Identify which cell holds the provided text, then report its (X, Y) central coordinate. 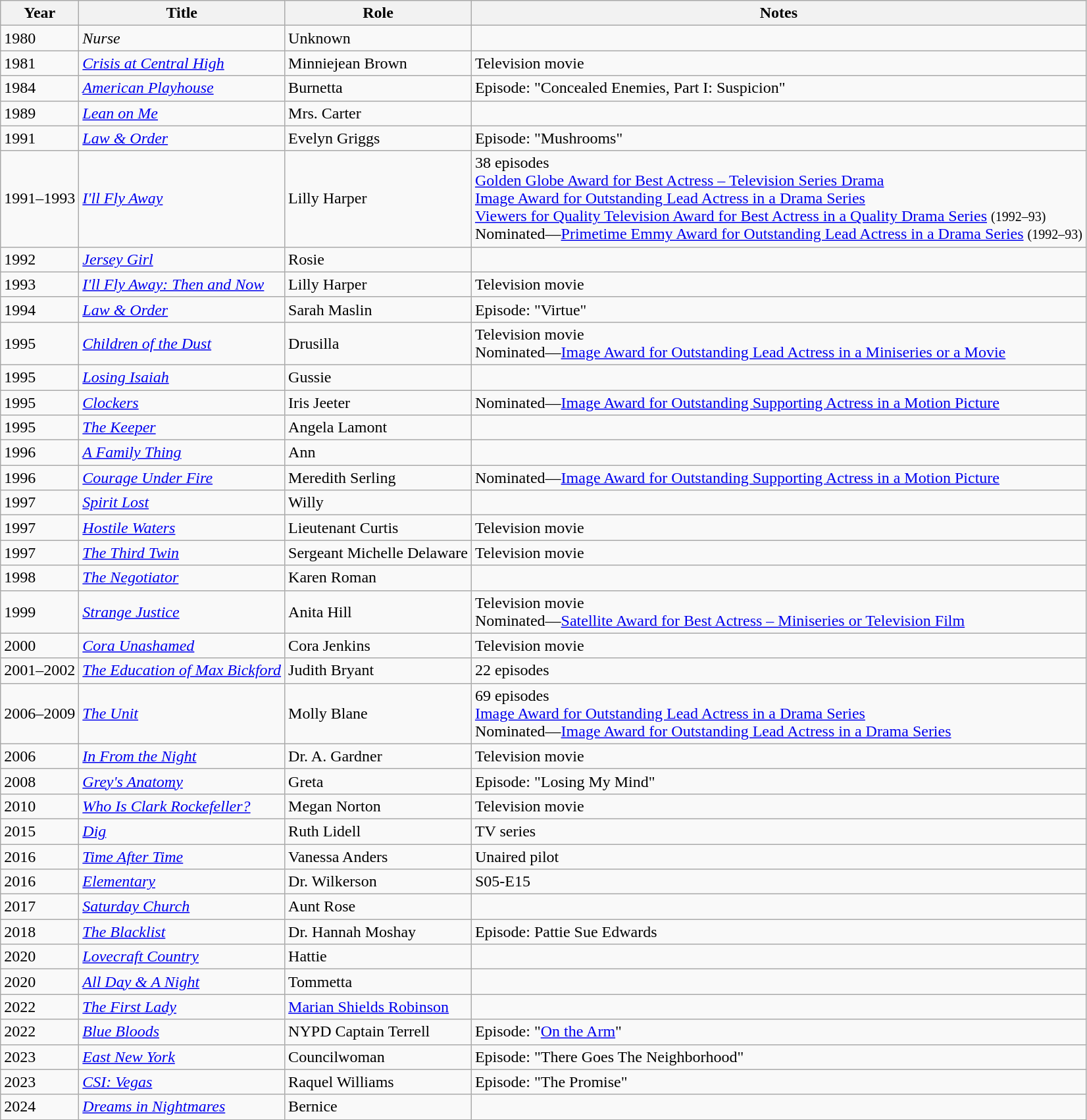
1984 (39, 88)
Judith Bryant (378, 671)
Lovecraft Country (182, 957)
Dr. A. Gardner (378, 756)
Unknown (378, 38)
Rosie (378, 259)
Councilwoman (378, 1057)
Episode: "On the Arm" (778, 1032)
In From the Night (182, 756)
Mrs. Carter (378, 113)
All Day & A Night (182, 982)
Molly Blane (378, 713)
Ruth Lidell (378, 831)
2017 (39, 907)
Karen Roman (378, 578)
American Playhouse (182, 88)
Television movieNominated—Satellite Award for Best Actress – Miniseries or Television Film (778, 612)
Jersey Girl (182, 259)
Hostile Waters (182, 528)
Children of the Dust (182, 344)
Angela Lamont (378, 428)
2015 (39, 831)
1992 (39, 259)
The Negotiator (182, 578)
2024 (39, 1107)
Spirit Lost (182, 503)
Sergeant Michelle Delaware (378, 553)
Raquel Williams (378, 1082)
Elementary (182, 882)
Role (378, 13)
A Family Thing (182, 453)
East New York (182, 1057)
Willy (378, 503)
TV series (778, 831)
Time After Time (182, 856)
Aunt Rose (378, 907)
2018 (39, 932)
1991–1993 (39, 199)
The Education of Max Bickford (182, 671)
Iris Jeeter (378, 402)
Sarah Maslin (378, 309)
1981 (39, 63)
Courage Under Fire (182, 478)
S05-E15 (778, 882)
1999 (39, 612)
Vanessa Anders (378, 856)
2001–2002 (39, 671)
2006–2009 (39, 713)
The First Lady (182, 1007)
I'll Fly Away (182, 199)
Dr. Hannah Moshay (378, 932)
Cora Jenkins (378, 646)
CSI: Vegas (182, 1082)
2008 (39, 781)
Cora Unashamed (182, 646)
22 episodes (778, 671)
Nurse (182, 38)
The Keeper (182, 428)
Episode: "Losing My Mind" (778, 781)
Burnetta (378, 88)
Meredith Serling (378, 478)
Year (39, 13)
The Blacklist (182, 932)
Greta (378, 781)
Grey's Anatomy (182, 781)
Dig (182, 831)
Television movieNominated—Image Award for Outstanding Lead Actress in a Miniseries or a Movie (778, 344)
Unaired pilot (778, 856)
1980 (39, 38)
The Third Twin (182, 553)
NYPD Captain Terrell (378, 1032)
Episode: "Concealed Enemies, Part I: Suspicion" (778, 88)
Evelyn Griggs (378, 138)
Episode: "The Promise" (778, 1082)
Tommetta (378, 982)
2010 (39, 806)
69 episodesImage Award for Outstanding Lead Actress in a Drama SeriesNominated—Image Award for Outstanding Lead Actress in a Drama Series (778, 713)
Lieutenant Curtis (378, 528)
I'll Fly Away: Then and Now (182, 284)
Title (182, 13)
1998 (39, 578)
2000 (39, 646)
2006 (39, 756)
Blue Bloods (182, 1032)
Gussie (378, 377)
Ann (378, 453)
Crisis at Central High (182, 63)
Anita Hill (378, 612)
Episode: "There Goes The Neighborhood" (778, 1057)
1994 (39, 309)
1989 (39, 113)
Marian Shields Robinson (378, 1007)
Losing Isaiah (182, 377)
Episode: "Mushrooms" (778, 138)
Drusilla (378, 344)
Hattie (378, 957)
Saturday Church (182, 907)
Episode: Pattie Sue Edwards (778, 932)
1991 (39, 138)
Notes (778, 13)
Who Is Clark Rockefeller? (182, 806)
Dreams in Nightmares (182, 1107)
1993 (39, 284)
Strange Justice (182, 612)
Dr. Wilkerson (378, 882)
Megan Norton (378, 806)
The Unit (182, 713)
Episode: "Virtue" (778, 309)
Lean on Me (182, 113)
Bernice (378, 1107)
Minniejean Brown (378, 63)
Clockers (182, 402)
